Provide the [X, Y] coordinate of the cell's center where the given text is located.  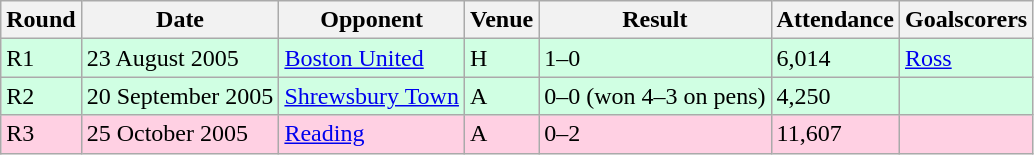
6,014 [835, 58]
Ross [966, 58]
Result [655, 20]
R2 [41, 96]
Venue [501, 20]
Shrewsbury Town [372, 96]
Opponent [372, 20]
Date [180, 20]
Attendance [835, 20]
Round [41, 20]
23 August 2005 [180, 58]
1–0 [655, 58]
4,250 [835, 96]
0–0 (won 4–3 on pens) [655, 96]
H [501, 58]
Reading [372, 134]
20 September 2005 [180, 96]
11,607 [835, 134]
Boston United [372, 58]
R3 [41, 134]
0–2 [655, 134]
Goalscorers [966, 20]
25 October 2005 [180, 134]
R1 [41, 58]
